Provide the [X, Y] coordinate of the cell's center where the given text is located.  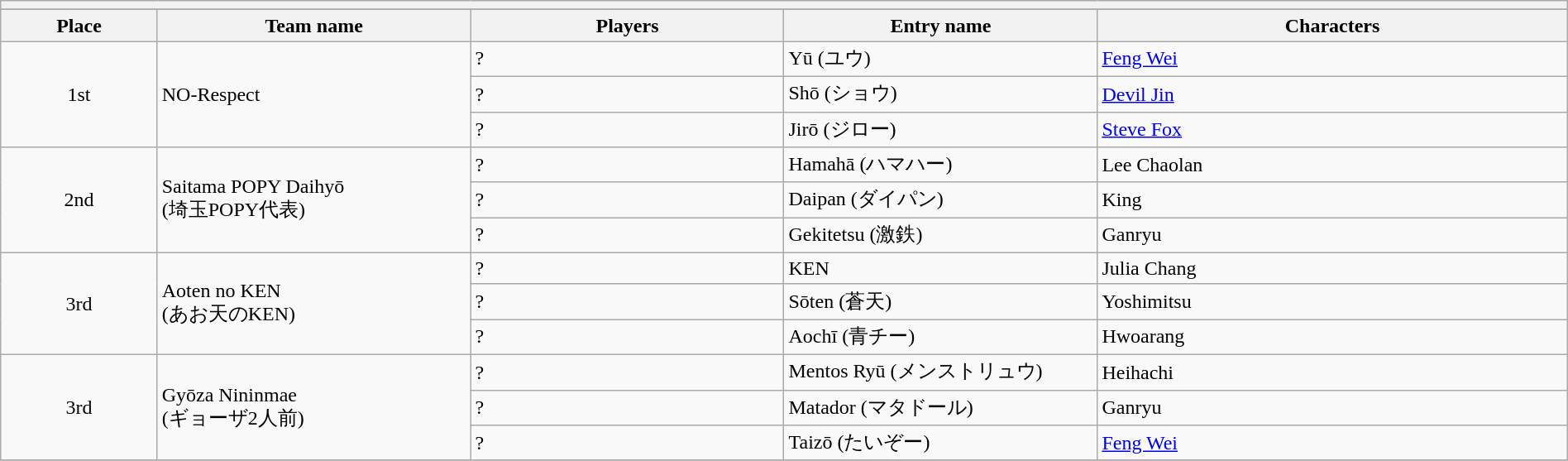
Yū (ユウ) [941, 60]
2nd [79, 200]
Sōten (蒼天) [941, 301]
Hwoarang [1332, 338]
Players [627, 26]
Daipan (ダイパン) [941, 200]
Aochī (青チー) [941, 338]
Lee Chaolan [1332, 166]
Aoten no KEN(あお天のKEN) [314, 303]
Taizō (たいぞー) [941, 444]
King [1332, 200]
Hamahā (ハマハー) [941, 166]
1st [79, 94]
Yoshimitsu [1332, 301]
Jirō (ジロー) [941, 129]
NO-Respect [314, 94]
Characters [1332, 26]
Mentos Ryū (メンストリュウ) [941, 372]
Heihachi [1332, 372]
Place [79, 26]
Shō (ショウ) [941, 94]
Steve Fox [1332, 129]
Saitama POPY Daihyō(埼玉POPY代表) [314, 200]
Julia Chang [1332, 268]
Matador (マタドール) [941, 407]
Entry name [941, 26]
Gekitetsu (激鉄) [941, 235]
Team name [314, 26]
Devil Jin [1332, 94]
KEN [941, 268]
Gyōza Nininmae(ギョーザ2人前) [314, 407]
